Search for the cell housing the specified text and yield its [x, y] center coordinate. 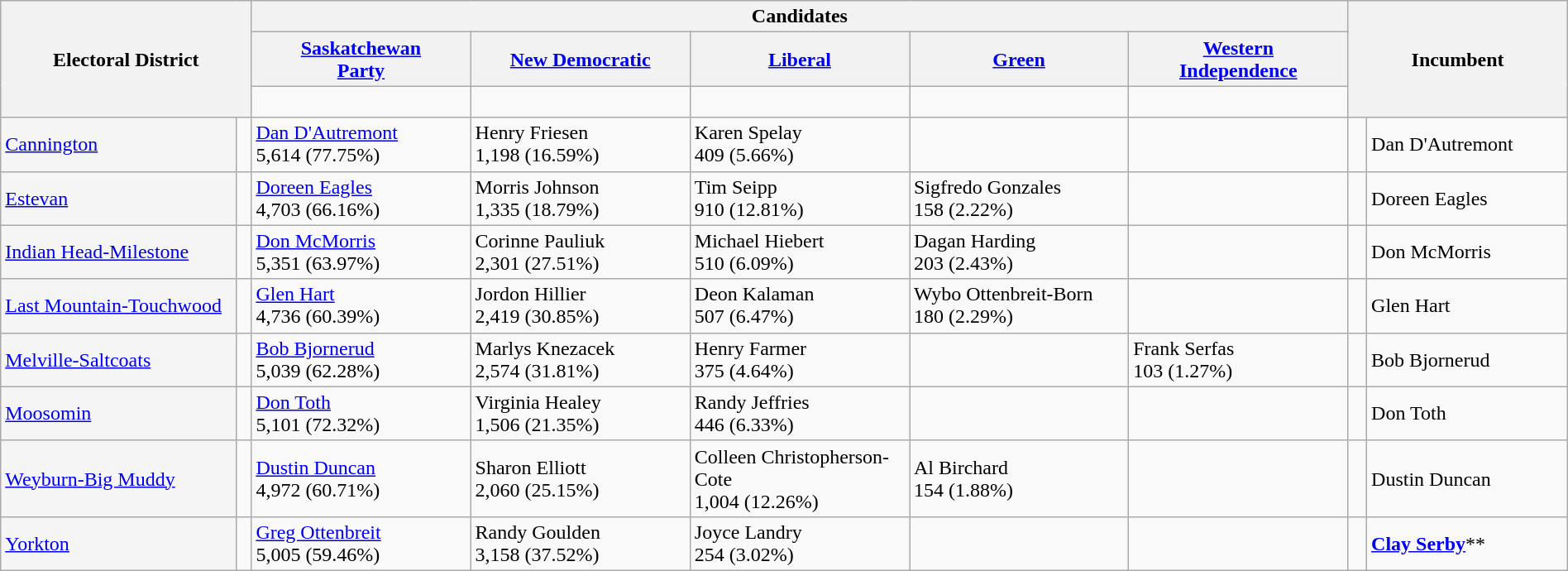
Dagan Harding203 (2.43%) [1019, 252]
Jordon Hillier2,419 (30.85%) [581, 306]
Randy Jeffries446 (6.33%) [799, 414]
Bob Bjornerud [1467, 359]
Sigfredo Gonzales158 (2.22%) [1019, 199]
Joyce Landry254 (3.02%) [799, 543]
Henry Friesen1,198 (16.59%) [581, 144]
Don Toth [1467, 414]
Henry Farmer375 (4.64%) [799, 359]
Frank Serfas103 (1.27%) [1239, 359]
Candidates [800, 17]
Melville-Saltcoats [119, 359]
Doreen Eagles [1467, 199]
Don McMorris [1467, 252]
Saskatchewan Party [361, 60]
Don Toth5,101 (72.32%) [361, 414]
Randy Goulden3,158 (37.52%) [581, 543]
Yorkton [119, 543]
Dan D'Autremont [1467, 144]
Glen Hart [1467, 306]
Colleen Christopherson-Cote1,004 (12.26%) [799, 478]
Last Mountain-Touchwood [119, 306]
Sharon Elliott2,060 (25.15%) [581, 478]
Greg Ottenbreit5,005 (59.46%) [361, 543]
Indian Head-Milestone [119, 252]
Dan D'Autremont5,614 (77.75%) [361, 144]
Clay Serby** [1467, 543]
Virginia Healey1,506 (21.35%) [581, 414]
Weyburn-Big Muddy [119, 478]
Corinne Pauliuk2,301 (27.51%) [581, 252]
Estevan [119, 199]
Western Independence [1239, 60]
Karen Spelay409 (5.66%) [799, 144]
Green [1019, 60]
Moosomin [119, 414]
Tim Seipp910 (12.81%) [799, 199]
New Democratic [581, 60]
Doreen Eagles4,703 (66.16%) [361, 199]
Dustin Duncan [1467, 478]
Marlys Knezacek2,574 (31.81%) [581, 359]
Deon Kalaman507 (6.47%) [799, 306]
Cannington [119, 144]
Al Birchard154 (1.88%) [1019, 478]
Morris Johnson1,335 (18.79%) [581, 199]
Bob Bjornerud5,039 (62.28%) [361, 359]
Don McMorris5,351 (63.97%) [361, 252]
Michael Hiebert510 (6.09%) [799, 252]
Wybo Ottenbreit-Born180 (2.29%) [1019, 306]
Incumbent [1457, 60]
Dustin Duncan4,972 (60.71%) [361, 478]
Liberal [799, 60]
Glen Hart4,736 (60.39%) [361, 306]
Electoral District [126, 60]
